Find where the given text appears and provide that cell's center as [X, Y] coordinate. 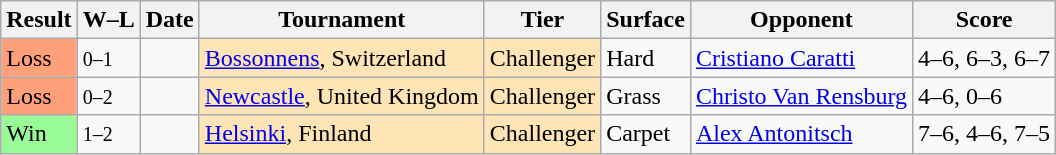
Alex Antonitsch [801, 134]
W–L [108, 20]
Newcastle, United Kingdom [342, 96]
Christo Van Rensburg [801, 96]
1–2 [108, 134]
7–6, 4–6, 7–5 [984, 134]
4–6, 0–6 [984, 96]
Date [170, 20]
Score [984, 20]
Tournament [342, 20]
4–6, 6–3, 6–7 [984, 58]
Result [39, 20]
Tier [542, 20]
0–2 [108, 96]
Win [39, 134]
Grass [646, 96]
Opponent [801, 20]
Carpet [646, 134]
0–1 [108, 58]
Helsinki, Finland [342, 134]
Surface [646, 20]
Bossonnens, Switzerland [342, 58]
Cristiano Caratti [801, 58]
Hard [646, 58]
